Identify which cell holds the provided text, then report its [x, y] central coordinate. 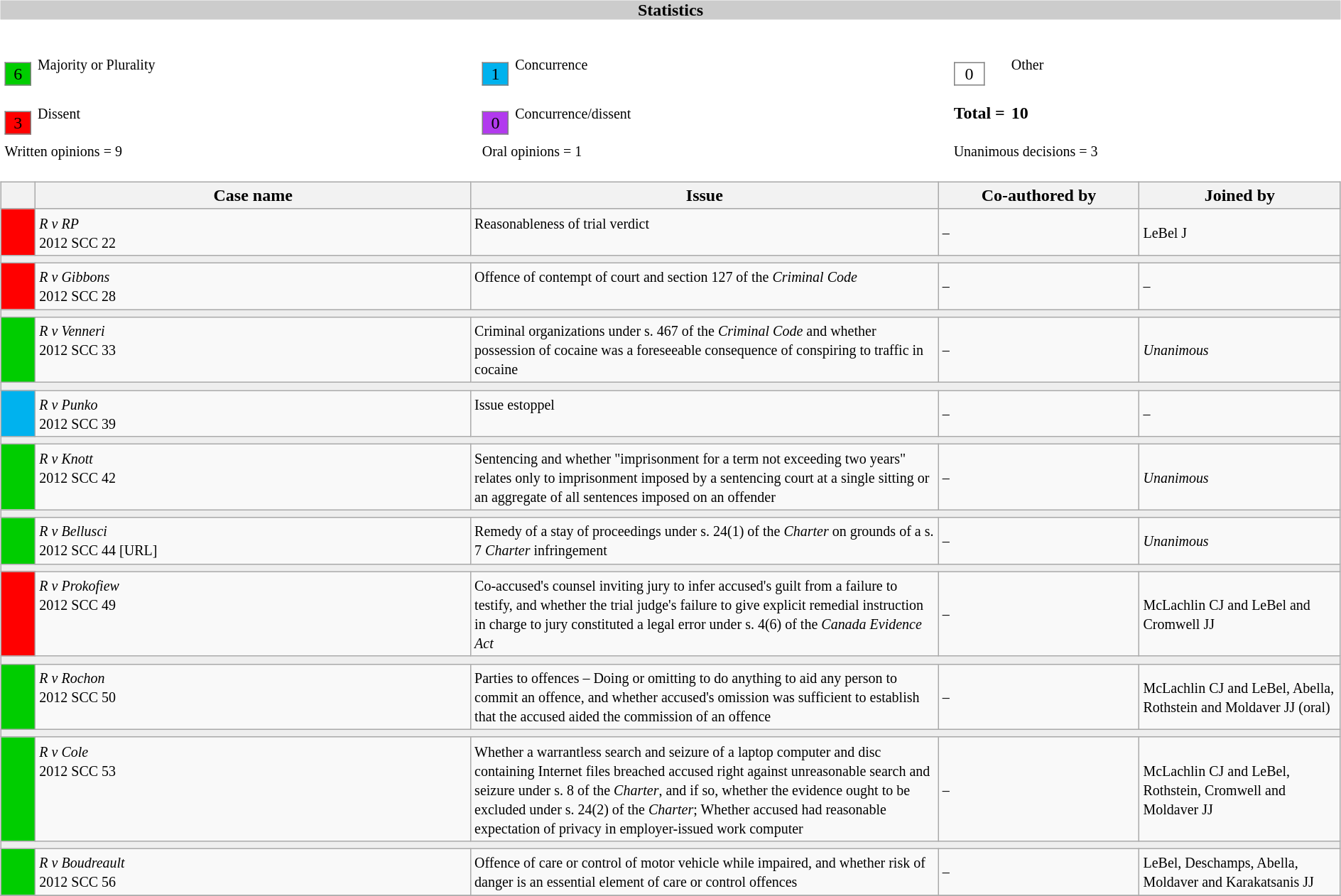
R v Rochon 2012 SCC 50 [253, 696]
McLachlin CJ and LeBel, Abella, Rothstein and Moldaver JJ (oral) [1240, 696]
Majority or Plurality [257, 65]
Issue estoppel [705, 413]
Total = [979, 113]
Joined by [1240, 195]
Oral opinions = 1 [715, 151]
10 [1174, 113]
Unanimous decisions = 3 [1145, 151]
R v Punko 2012 SCC 39 [253, 413]
R v Prokofiew 2012 SCC 49 [253, 613]
McLachlin CJ and LeBel, Rothstein, Cromwell and Moldaver JJ [1240, 789]
Case name [253, 195]
R v Cole 2012 SCC 53 [253, 789]
Offence of contempt of court and section 127 of the Criminal Code [705, 285]
R v Venneri 2012 SCC 33 [253, 350]
R v Boudreault 2012 SCC 56 [253, 872]
Issue [705, 195]
Concurrence/dissent [731, 113]
R v Bellusci 2012 SCC 44 [URL] [253, 541]
Written opinions = 9 [240, 151]
McLachlin CJ and LeBel and Cromwell JJ [1240, 613]
R v RP 2012 SCC 22 [253, 231]
Offence of care or control of motor vehicle while impaired, and whether risk of danger is an essential element of care or control offences [705, 872]
Dissent [257, 113]
Concurrence [731, 65]
Reasonableness of trial verdict [705, 231]
Statistics [670, 10]
LeBel, Deschamps, Abella, Moldaver and Karakatsanis JJ [1240, 872]
Co-authored by [1038, 195]
Remedy of a stay of proceedings under s. 24(1) of the Charter on grounds of a s. 7 Charter infringement [705, 541]
LeBel J [1240, 231]
R v Gibbons 2012 SCC 28 [253, 285]
Other [1174, 65]
R v Knott 2012 SCC 42 [253, 477]
